Detect which cell encompasses the target text, then output its (x, y) center coordinate. 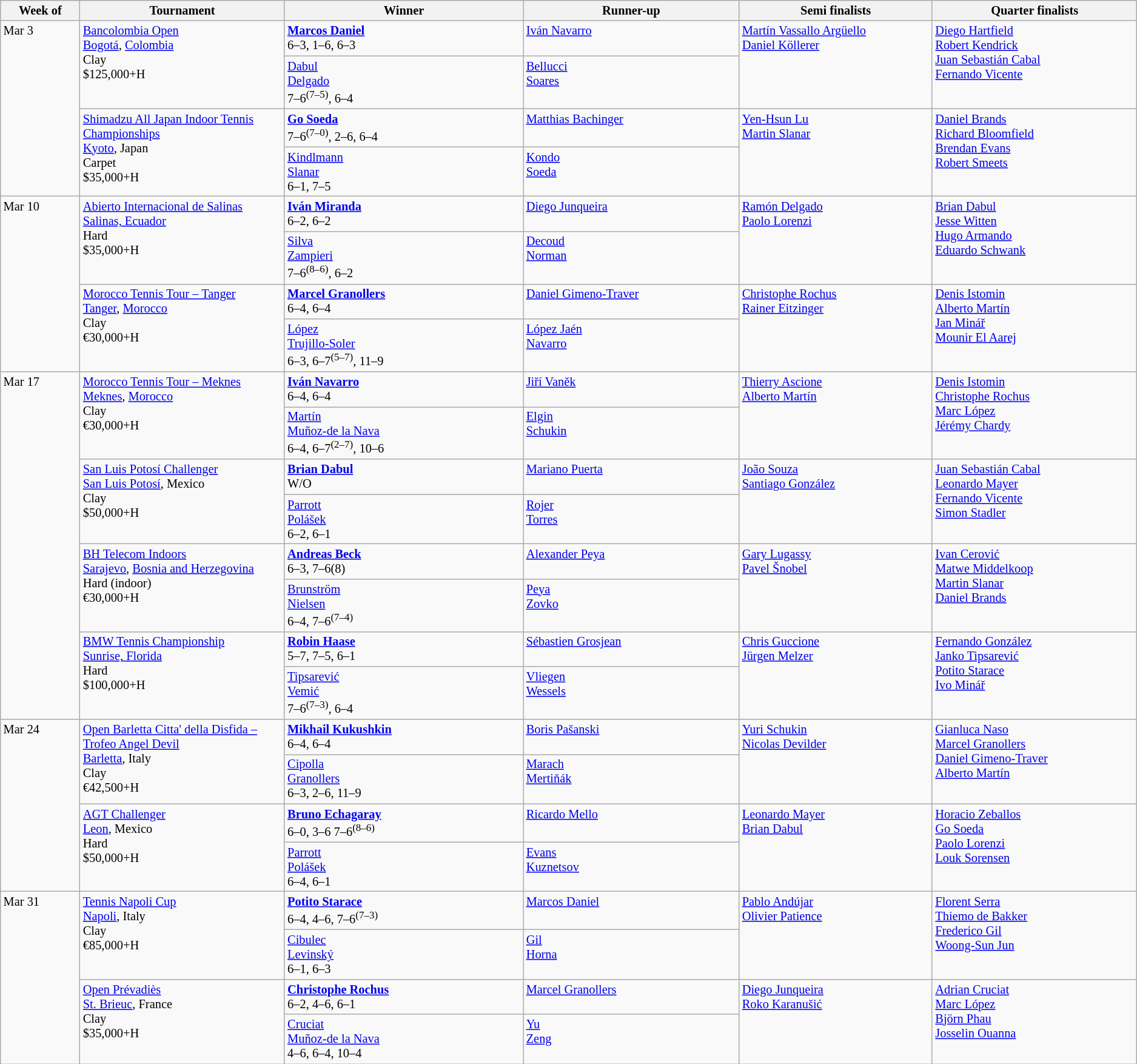
Ricardo Mello (631, 823)
BH Telecom Indoors Sarajevo, Bosnia and HerzegovinaHard (indoor)€30,000+H (182, 587)
Decoud Norman (631, 257)
Gil Horna (631, 954)
Leonardo Mayer Brian Dabul (836, 848)
Runner-up (631, 10)
Denis Istomin Alberto Martín Jan Minář Mounir El Aarej (1035, 328)
Peya Zovko (631, 605)
Jiří Vaněk (631, 389)
Cibulec Levinský6–1, 6–3 (404, 954)
Marach Mertiňák (631, 779)
Morocco Tennis Tour – Meknes Meknes, MoroccoClay€30,000+H (182, 415)
Tournament (182, 10)
Mikhail Kukushkin6–4, 6–4 (404, 737)
Cruciat Muñoz-de la Nava4–6, 6–4, 10–4 (404, 1039)
Diego Hartfield Robert Kendrick Juan Sebastián Cabal Fernando Vicente (1035, 64)
Christophe Rochus Rainer Eitzinger (836, 328)
Brian DabulW/O (404, 477)
Mariano Puerta (631, 477)
Yu Zeng (631, 1039)
Tennis Napoli Cup Napoli, ItalyClay€85,000+H (182, 935)
Tipsarević Vemić7–6(7–3), 6–4 (404, 693)
AGT Challenger Leon, MexicoHard$50,000+H (182, 848)
Open Barletta Citta' della Disfida – Trofeo Angel Devil Barletta, ItalyClay€42,500+H (182, 762)
Ivan Cerović Matwe Middelkoop Martin Slanar Daniel Brands (1035, 587)
López Jaén Navarro (631, 345)
Marcel Granollers (631, 997)
Robin Haase5–7, 7–5, 6–1 (404, 649)
Morocco Tennis Tour – TangerTanger, MoroccoClay€30,000+H (182, 328)
Florent Serra Thiemo de Bakker Frederico Gil Woong-Sun Jun (1035, 935)
Fernando González Janko Tipsarević Potito Starace Ivo Minář (1035, 676)
Diego Junqueira (631, 214)
Yuri Schukin Nicolas Devilder (836, 762)
Potito Starace6–4, 4–6, 7–6(7–3) (404, 911)
Brunström Nielsen6–4, 7–6(7–4) (404, 605)
Andreas Beck6–3, 7–6(8) (404, 561)
Christophe Rochus6–2, 4–6, 6–1 (404, 997)
Go Soeda7–6(7–0), 2–6, 6–4 (404, 127)
Evans Kuznetsov (631, 867)
Dabul Delgado7–6(7–5), 6–4 (404, 82)
Mar 24 (40, 806)
Vliegen Wessels (631, 693)
Iván Navarro6–4, 6–4 (404, 389)
Pablo Andújar Olivier Patience (836, 935)
Abierto Internacional de SalinasSalinas, EcuadorHard$35,000+H (182, 240)
Mar 3 (40, 108)
Mar 31 (40, 978)
Bruno Echagaray6–0, 3–6 7–6(8–6) (404, 823)
Marcos Daniel6–3, 1–6, 6–3 (404, 38)
Gianluca Naso Marcel Granollers Daniel Gimeno-Traver Alberto Martín (1035, 762)
Daniel Brands Richard Bloomfield Brendan Evans Robert Smeets (1035, 153)
Elgin Schukin (631, 433)
João Souza Santiago González (836, 501)
Marcel Granollers6–4, 6–4 (404, 301)
López Trujillo-Soler6–3, 6–7(5–7), 11–9 (404, 345)
Week of (40, 10)
Adrian Cruciat Marc López Björn Phau Josselin Ouanna (1035, 1022)
Semi finalists (836, 10)
Iván Miranda6–2, 6–2 (404, 214)
Alexander Peya (631, 561)
Parrott Polášek6–4, 6–1 (404, 867)
Winner (404, 10)
Yen-Hsun Lu Martin Slanar (836, 153)
Iván Navarro (631, 38)
Denis Istomin Christophe Rochus Marc López Jérémy Chardy (1035, 415)
Silva Zampieri7–6(8–6), 6–2 (404, 257)
Marcos Daniel (631, 911)
Chris Guccione Jürgen Melzer (836, 676)
BMW Tennis Championship Sunrise, FloridaHard$100,000+H (182, 676)
Open Prévadiès St. Brieuc, FranceClay$35,000+H (182, 1022)
San Luis Potosí Challenger San Luis Potosí, MexicoClay$50,000+H (182, 501)
Gary Lugassy Pavel Šnobel (836, 587)
Sébastien Grosjean (631, 649)
Martín Vassallo Argüello Daniel Köllerer (836, 64)
Ramón Delgado Paolo Lorenzi (836, 240)
Thierry Ascione Alberto Martín (836, 415)
Martín Muñoz-de la Nava6–4, 6–7(2–7), 10–6 (404, 433)
Parrott Polášek6–2, 6–1 (404, 519)
Quarter finalists (1035, 10)
Brian Dabul Jesse Witten Hugo Armando Eduardo Schwank (1035, 240)
Bancolombia OpenBogotá, ColombiaClay$125,000+H (182, 64)
Kondo Soeda (631, 172)
Rojer Torres (631, 519)
Matthias Bachinger (631, 127)
Horacio Zeballos Go Soeda Paolo Lorenzi Louk Sorensen (1035, 848)
Shimadzu All Japan Indoor Tennis ChampionshipsKyoto, JapanCarpet$35,000+H (182, 153)
Mar 10 (40, 284)
Cipolla Granollers6–3, 2–6, 11–9 (404, 779)
Diego Junqueira Roko Karanušić (836, 1022)
Bellucci Soares (631, 82)
Mar 17 (40, 545)
Kindlmann Slanar6–1, 7–5 (404, 172)
Daniel Gimeno-Traver (631, 301)
Boris Pašanski (631, 737)
Juan Sebastián Cabal Leonardo Mayer Fernando Vicente Simon Stadler (1035, 501)
